Pinpoint the cell where the given text exists, returning its [x, y] midpoint coordinate. 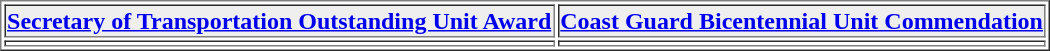
Coast Guard Bicentennial Unit Commendation [802, 20]
Secretary of Transportation Outstanding Unit Award [279, 20]
